Capture the cell that displays the provided text and extract its [x, y] central coordinate. 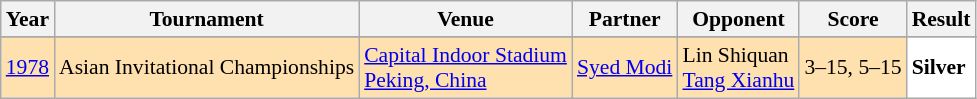
3–15, 5–15 [852, 68]
Result [942, 19]
Partner [624, 19]
1978 [28, 68]
Tournament [206, 19]
Capital Indoor Stadium Peking, China [466, 68]
Asian Invitational Championships [206, 68]
Lin Shiquan Tang Xianhu [738, 68]
Opponent [738, 19]
Venue [466, 19]
Syed Modi [624, 68]
Year [28, 19]
Score [852, 19]
Silver [942, 68]
